Pinpoint the cell where the given text exists, returning its [X, Y] midpoint coordinate. 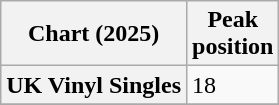
Chart (2025) [94, 34]
Peakposition [233, 34]
18 [233, 85]
UK Vinyl Singles [94, 85]
